Search for the cell housing the specified text and yield its (X, Y) center coordinate. 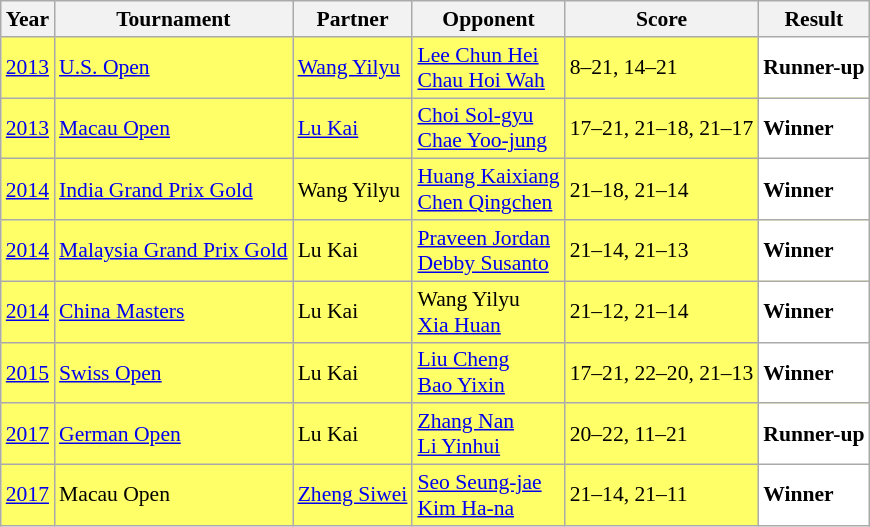
21–14, 21–13 (662, 250)
Zheng Siwei (353, 496)
Opponent (488, 19)
Huang Kaixiang Chen Qingchen (488, 190)
2015 (28, 372)
21–12, 21–14 (662, 312)
Malaysia Grand Prix Gold (174, 250)
17–21, 22–20, 21–13 (662, 372)
Result (814, 19)
Choi Sol-gyu Chae Yoo-jung (488, 128)
Score (662, 19)
17–21, 21–18, 21–17 (662, 128)
China Masters (174, 312)
U.S. Open (174, 68)
21–18, 21–14 (662, 190)
Liu Cheng Bao Yixin (488, 372)
8–21, 14–21 (662, 68)
Praveen Jordan Debby Susanto (488, 250)
Year (28, 19)
21–14, 21–11 (662, 496)
Partner (353, 19)
India Grand Prix Gold (174, 190)
Seo Seung-jae Kim Ha-na (488, 496)
Lee Chun Hei Chau Hoi Wah (488, 68)
German Open (174, 434)
Zhang Nan Li Yinhui (488, 434)
Wang Yilyu Xia Huan (488, 312)
Swiss Open (174, 372)
20–22, 11–21 (662, 434)
Tournament (174, 19)
